Return [X, Y] of the center of cell containing provided text 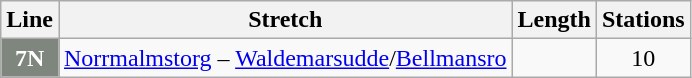
Length [554, 20]
Stretch [285, 20]
Stations [643, 20]
10 [643, 58]
7N [30, 58]
Line [30, 20]
Norrmalmstorg – Waldemarsudde/Bellmansro [285, 58]
